Identify which cell holds the provided text, then report its [x, y] central coordinate. 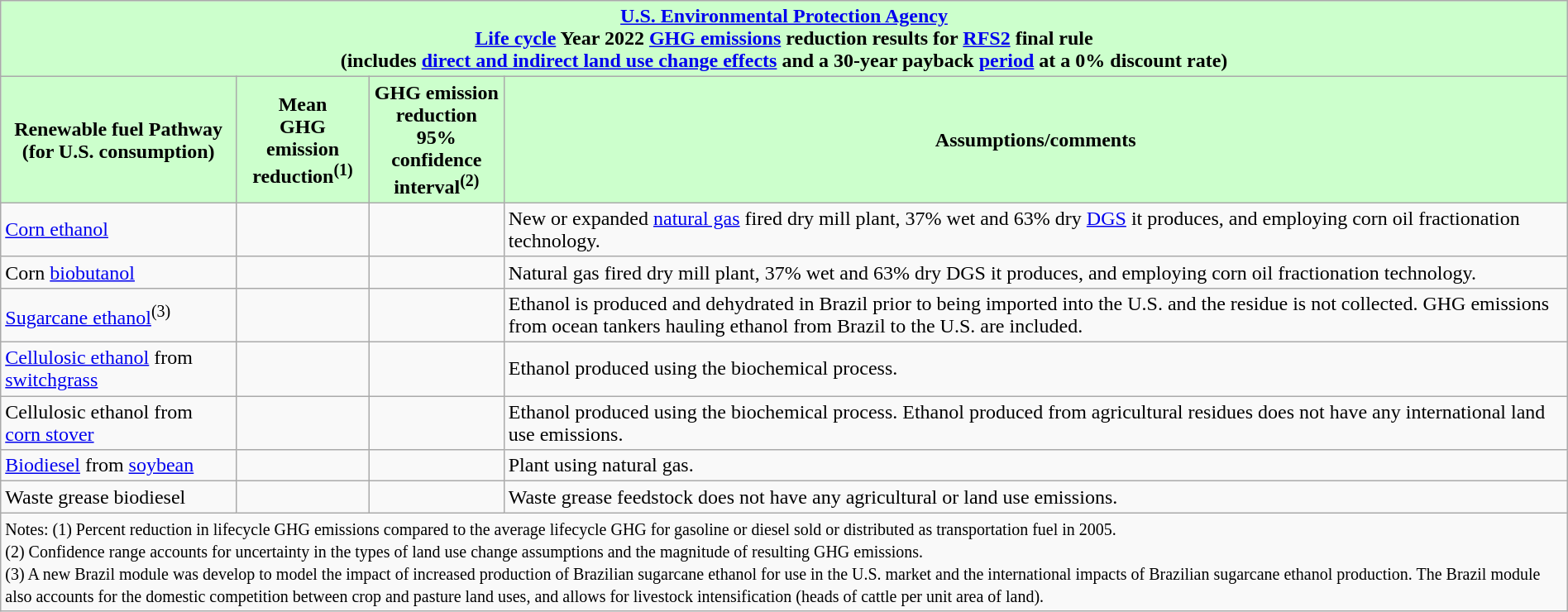
Corn ethanol [119, 230]
Cellulosic ethanol from corn stover [119, 423]
Cellulosic ethanol from switchgrass [119, 369]
Waste grease feedstock does not have any agricultural or land use emissions. [1035, 497]
GHG emissionreduction95% confidence interval(2) [437, 141]
Ethanol produced using the biochemical process. Ethanol produced from agricultural residues does not have any international land use emissions. [1035, 423]
MeanGHG emissionreduction(1) [303, 141]
Corn biobutanol [119, 272]
Plant using natural gas. [1035, 466]
Natural gas fired dry mill plant, 37% wet and 63% dry DGS it produces, and employing corn oil fractionation technology. [1035, 272]
Renewable fuel Pathway(for U.S. consumption) [119, 141]
New or expanded natural gas fired dry mill plant, 37% wet and 63% dry DGS it produces, and employing corn oil fractionation technology. [1035, 230]
Ethanol produced using the biochemical process. [1035, 369]
Waste grease biodiesel [119, 497]
Biodiesel from soybean [119, 466]
Assumptions/comments [1035, 141]
Sugarcane ethanol(3) [119, 314]
